Find where the given text appears and provide that cell's center as (x, y) coordinate. 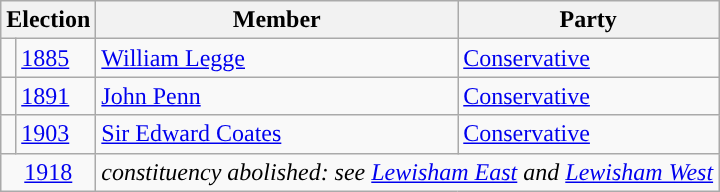
Sir Edward Coates (277, 134)
1903 (56, 134)
Member (277, 20)
William Legge (277, 58)
Election (48, 20)
1918 (48, 172)
1891 (56, 96)
Party (588, 20)
constituency abolished: see Lewisham East and Lewisham West (408, 172)
1885 (56, 58)
John Penn (277, 96)
